Search for the cell housing the specified text and yield its [X, Y] center coordinate. 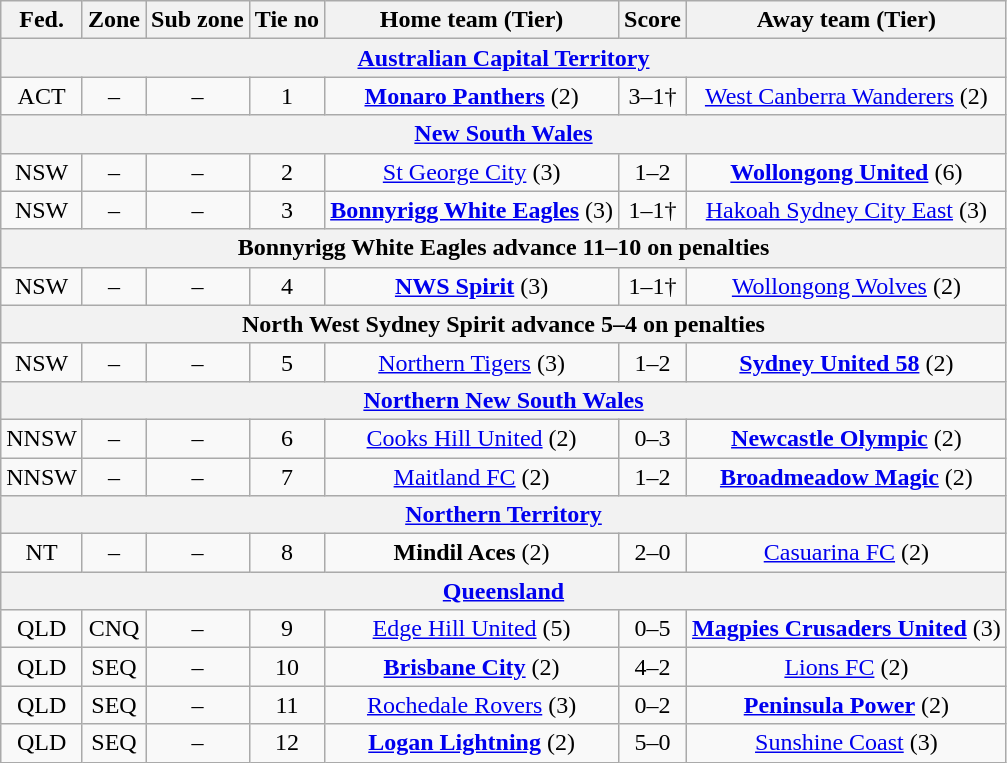
Mindil Aces (2) [472, 553]
Lions FC (2) [847, 667]
5 [286, 362]
Australian Capital Territory [504, 58]
Peninsula Power (2) [847, 705]
Fed. [42, 20]
7 [286, 477]
0–2 [653, 705]
Bonnyrigg White Eagles advance 11–10 on penalties [504, 248]
Rochedale Rovers (3) [472, 705]
North West Sydney Spirit advance 5–4 on penalties [504, 324]
2 [286, 172]
Zone [114, 20]
11 [286, 705]
CNQ [114, 629]
Northern Tigers (3) [472, 362]
Queensland [504, 591]
Edge Hill United (5) [472, 629]
9 [286, 629]
4–2 [653, 667]
10 [286, 667]
Brisbane City (2) [472, 667]
Newcastle Olympic (2) [847, 438]
West Canberra Wanderers (2) [847, 96]
Away team (Tier) [847, 20]
Wollongong Wolves (2) [847, 286]
Northern Territory [504, 515]
Monaro Panthers (2) [472, 96]
Sydney United 58 (2) [847, 362]
Magpies Crusaders United (3) [847, 629]
12 [286, 743]
Sub zone [198, 20]
St George City (3) [472, 172]
3–1† [653, 96]
8 [286, 553]
Cooks Hill United (2) [472, 438]
0–5 [653, 629]
2–0 [653, 553]
Wollongong United (6) [847, 172]
Broadmeadow Magic (2) [847, 477]
Hakoah Sydney City East (3) [847, 210]
Home team (Tier) [472, 20]
Maitland FC (2) [472, 477]
3 [286, 210]
Casuarina FC (2) [847, 553]
Sunshine Coast (3) [847, 743]
Score [653, 20]
Logan Lightning (2) [472, 743]
4 [286, 286]
0–3 [653, 438]
5–0 [653, 743]
ACT [42, 96]
Northern New South Wales [504, 400]
New South Wales [504, 134]
1 [286, 96]
NWS Spirit (3) [472, 286]
NT [42, 553]
Bonnyrigg White Eagles (3) [472, 210]
6 [286, 438]
Tie no [286, 20]
